Determine the (X, Y) coordinate at the center of the cell enclosing the given text.  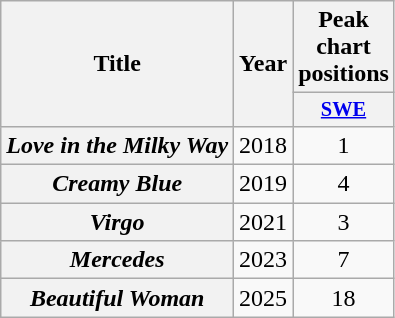
Beautiful Woman (118, 298)
Creamy Blue (118, 184)
7 (344, 260)
Title (118, 64)
3 (344, 222)
1 (344, 145)
2018 (264, 145)
18 (344, 298)
Love in the Milky Way (118, 145)
4 (344, 184)
2021 (264, 222)
Virgo (118, 222)
2025 (264, 298)
SWE (344, 110)
Peak chart positions (344, 47)
Mercedes (118, 260)
2023 (264, 260)
Year (264, 64)
2019 (264, 184)
